Detect which cell encompasses the target text, then output its (x, y) center coordinate. 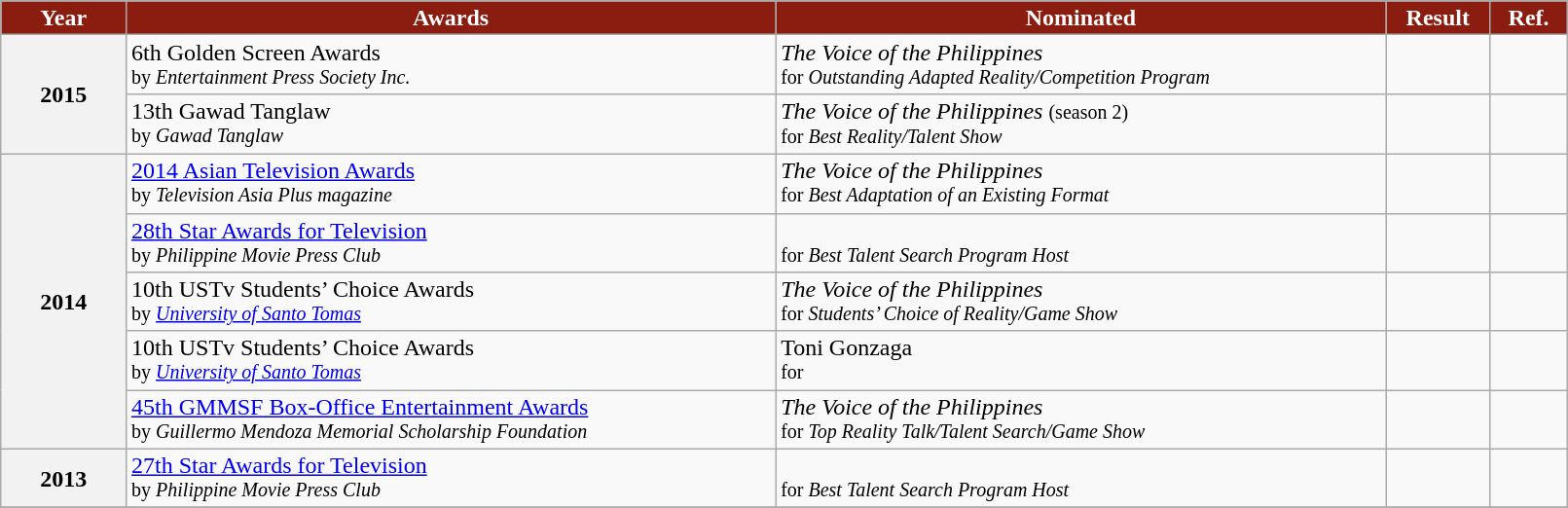
27th Star Awards for Televisionby Philippine Movie Press Club (452, 479)
13th Gawad Tanglawby Gawad Tanglaw (452, 124)
The Voice of the Philippinesfor Best Adaptation of an Existing Format (1081, 183)
The Voice of the Philippinesfor Students’ Choice of Reality/Game Show (1081, 302)
2014 (64, 302)
The Voice of the Philippinesfor Outstanding Adapted Reality/Competition Program (1081, 64)
2013 (64, 479)
The Voice of the Philippines (season 2)for Best Reality/Talent Show (1081, 124)
Awards (452, 18)
Result (1438, 18)
2014 Asian Television Awardsby Television Asia Plus magazine (452, 183)
Toni Gonzagafor (1081, 360)
Year (64, 18)
Ref. (1528, 18)
45th GMMSF Box-Office Entertainment Awardsby Guillermo Mendoza Memorial Scholarship Foundation (452, 420)
6th Golden Screen Awardsby Entertainment Press Society Inc. (452, 64)
28th Star Awards for Televisionby Philippine Movie Press Club (452, 243)
The Voice of the Philippinesfor Top Reality Talk/Talent Search/Game Show (1081, 420)
Nominated (1081, 18)
2015 (64, 95)
